Determine the (X, Y) coordinate at the center of the cell enclosing the given text.  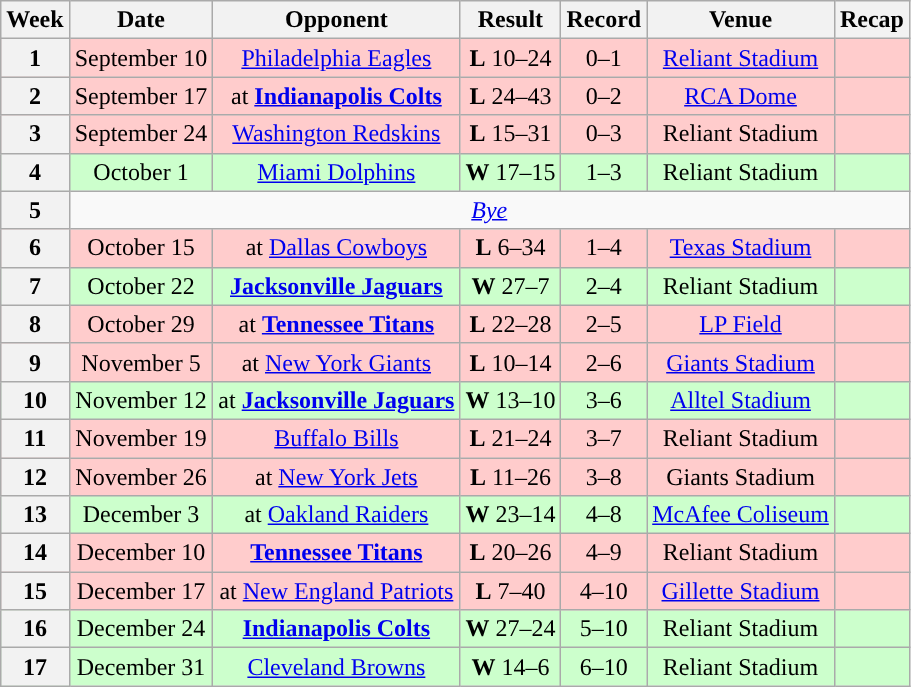
December 10 (141, 553)
Tennessee Titans (336, 553)
December 17 (141, 591)
October 15 (141, 248)
McAfee Coliseum (741, 515)
Indianapolis Colts (336, 629)
3–8 (604, 477)
L 6–34 (510, 248)
Alltel Stadium (741, 400)
1–4 (604, 248)
13 (35, 515)
L 24–43 (510, 96)
at New York Giants (336, 362)
L 21–24 (510, 438)
Date (141, 20)
L 22–28 (510, 324)
Recap (872, 20)
at New York Jets (336, 477)
5–10 (604, 629)
Venue (741, 20)
1–3 (604, 172)
3–6 (604, 400)
at Oakland Raiders (336, 515)
September 10 (141, 58)
September 17 (141, 96)
0–1 (604, 58)
Bye (489, 210)
4 (35, 172)
November 19 (141, 438)
at Tennessee Titans (336, 324)
L 7–40 (510, 591)
11 (35, 438)
at New England Patriots (336, 591)
Cleveland Browns (336, 667)
2–4 (604, 286)
Week (35, 20)
Opponent (336, 20)
5 (35, 210)
16 (35, 629)
W 27–24 (510, 629)
Gillette Stadium (741, 591)
November 5 (141, 362)
Texas Stadium (741, 248)
15 (35, 591)
6–10 (604, 667)
at Jacksonville Jaguars (336, 400)
Result (510, 20)
October 1 (141, 172)
0–2 (604, 96)
10 (35, 400)
Washington Redskins (336, 134)
L 11–26 (510, 477)
L 10–24 (510, 58)
W 17–15 (510, 172)
December 31 (141, 667)
Record (604, 20)
2 (35, 96)
LP Field (741, 324)
L 20–26 (510, 553)
October 22 (141, 286)
8 (35, 324)
at Indianapolis Colts (336, 96)
2–6 (604, 362)
0–3 (604, 134)
September 24 (141, 134)
W 13–10 (510, 400)
Miami Dolphins (336, 172)
November 12 (141, 400)
3 (35, 134)
7 (35, 286)
12 (35, 477)
at Dallas Cowboys (336, 248)
3–7 (604, 438)
9 (35, 362)
December 24 (141, 629)
December 3 (141, 515)
October 29 (141, 324)
4–10 (604, 591)
W 27–7 (510, 286)
L 10–14 (510, 362)
November 26 (141, 477)
4–9 (604, 553)
1 (35, 58)
Philadelphia Eagles (336, 58)
6 (35, 248)
Jacksonville Jaguars (336, 286)
4–8 (604, 515)
14 (35, 553)
Buffalo Bills (336, 438)
L 15–31 (510, 134)
W 14–6 (510, 667)
W 23–14 (510, 515)
17 (35, 667)
RCA Dome (741, 96)
2–5 (604, 324)
